Find where the given text appears and provide that cell's center as (x, y) coordinate. 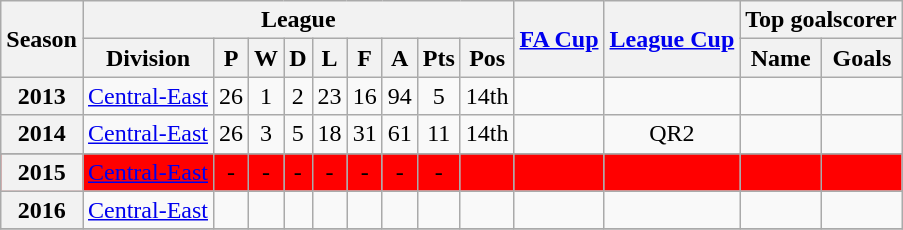
Goals (862, 58)
94 (400, 96)
League (298, 20)
A (400, 58)
D (298, 58)
Season (42, 39)
2014 (42, 134)
F (364, 58)
2013 (42, 96)
Pts (438, 58)
2015 (42, 172)
Pos (487, 58)
Top goalscorer (821, 20)
2016 (42, 210)
W (266, 58)
3 (266, 134)
61 (400, 134)
Name (781, 58)
31 (364, 134)
11 (438, 134)
L (330, 58)
QR2 (672, 134)
23 (330, 96)
2 (298, 96)
League Cup (672, 39)
18 (330, 134)
P (232, 58)
16 (364, 96)
FA Cup (559, 39)
1 (266, 96)
Division (148, 58)
